Determine the [x, y] coordinate at the center of the cell enclosing the given text.  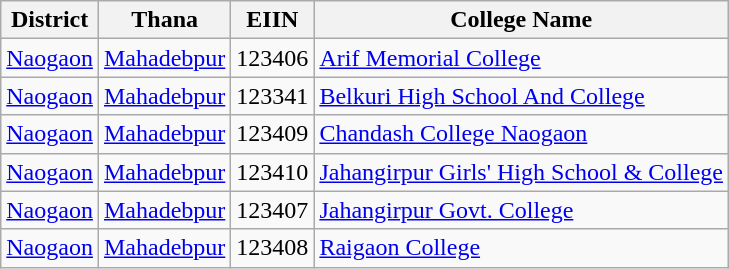
123407 [272, 210]
Thana [164, 20]
123406 [272, 58]
123409 [272, 134]
College Name [522, 20]
Arif Memorial College [522, 58]
Chandash College Naogaon [522, 134]
Jahangirpur Govt. College [522, 210]
123410 [272, 172]
EIIN [272, 20]
Raigaon College [522, 248]
District [50, 20]
123408 [272, 248]
Jahangirpur Girls' High School & College [522, 172]
Belkuri High School And College [522, 96]
123341 [272, 96]
